Provide the [x, y] coordinate of the cell's center where the given text is located.  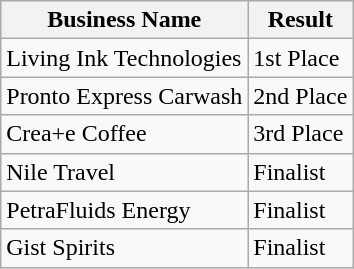
3rd Place [300, 134]
Result [300, 20]
Business Name [124, 20]
Gist Spirits [124, 248]
1st Place [300, 58]
Living Ink Technologies [124, 58]
2nd Place [300, 96]
Nile Travel [124, 172]
Pronto Express Carwash [124, 96]
PetraFluids Energy [124, 210]
Crea+e Coffee [124, 134]
